Determine the (X, Y) coordinate at the center of the cell enclosing the given text.  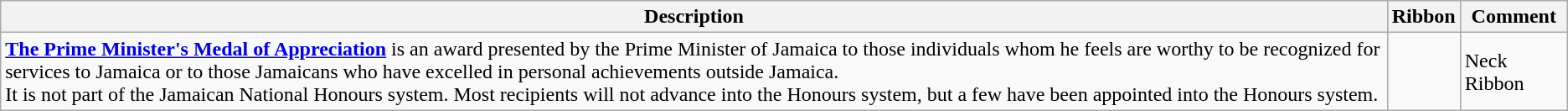
Description (694, 17)
Comment (1514, 17)
Neck Ribbon (1514, 71)
Ribbon (1424, 17)
